Determine the [x, y] coordinate at the center of the cell enclosing the given text.  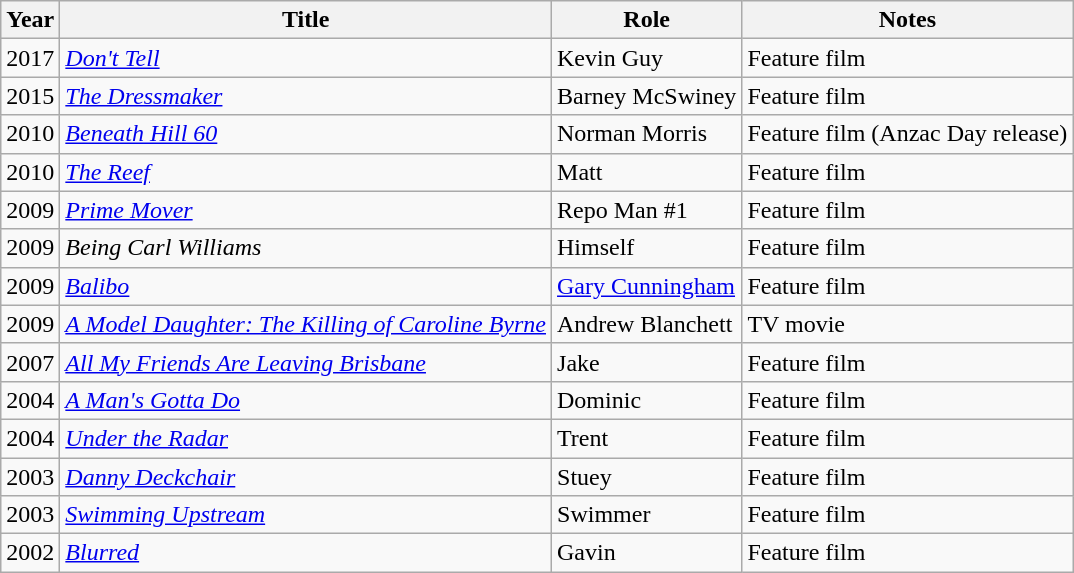
TV movie [908, 324]
Himself [647, 248]
Matt [647, 172]
Role [647, 20]
All My Friends Are Leaving Brisbane [306, 362]
Trent [647, 438]
Beneath Hill 60 [306, 134]
Notes [908, 20]
Repo Man #1 [647, 210]
Stuey [647, 477]
Prime Mover [306, 210]
Year [30, 20]
Andrew Blanchett [647, 324]
2017 [30, 58]
Gavin [647, 553]
Balibo [306, 286]
Norman Morris [647, 134]
The Dressmaker [306, 96]
Kevin Guy [647, 58]
Blurred [306, 553]
Swimmer [647, 515]
A Model Daughter: The Killing of Caroline Byrne [306, 324]
2002 [30, 553]
Dominic [647, 400]
2015 [30, 96]
The Reef [306, 172]
Under the Radar [306, 438]
Swimming Upstream [306, 515]
Danny Deckchair [306, 477]
Jake [647, 362]
Being Carl Williams [306, 248]
Barney McSwiney [647, 96]
Feature film (Anzac Day release) [908, 134]
Gary Cunningham [647, 286]
Title [306, 20]
2007 [30, 362]
A Man's Gotta Do [306, 400]
Don't Tell [306, 58]
